Locate the cell with the specified text and output its [x, y] center coordinate. 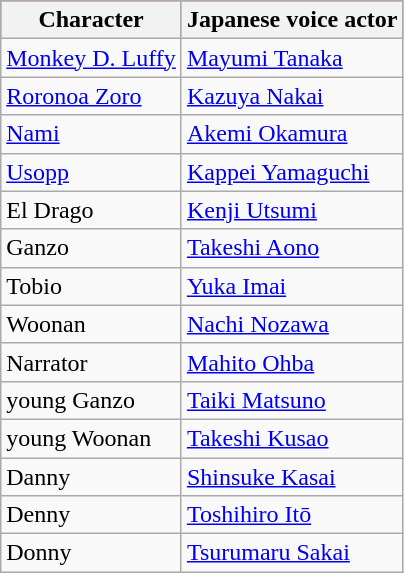
Denny [92, 515]
Taiki Matsuno [292, 400]
El Drago [92, 210]
Takeshi Aono [292, 248]
Donny [92, 553]
Mayumi Tanaka [292, 58]
Akemi Okamura [292, 134]
Ganzo [92, 248]
Narrator [92, 362]
Woonan [92, 324]
Takeshi Kusao [292, 438]
Monkey D. Luffy [92, 58]
Mahito Ohba [292, 362]
Kappei Yamaguchi [292, 172]
young Ganzo [92, 400]
Shinsuke Kasai [292, 477]
Tobio [92, 286]
Kenji Utsumi [292, 210]
Nami [92, 134]
Yuka Imai [292, 286]
young Woonan [92, 438]
Tsurumaru Sakai [292, 553]
Nachi Nozawa [292, 324]
Roronoa Zoro [92, 96]
Character [92, 20]
Usopp [92, 172]
Kazuya Nakai [292, 96]
Japanese voice actor [292, 20]
Danny [92, 477]
Toshihiro Itō [292, 515]
